Find where the given text appears and provide that cell's center as (x, y) coordinate. 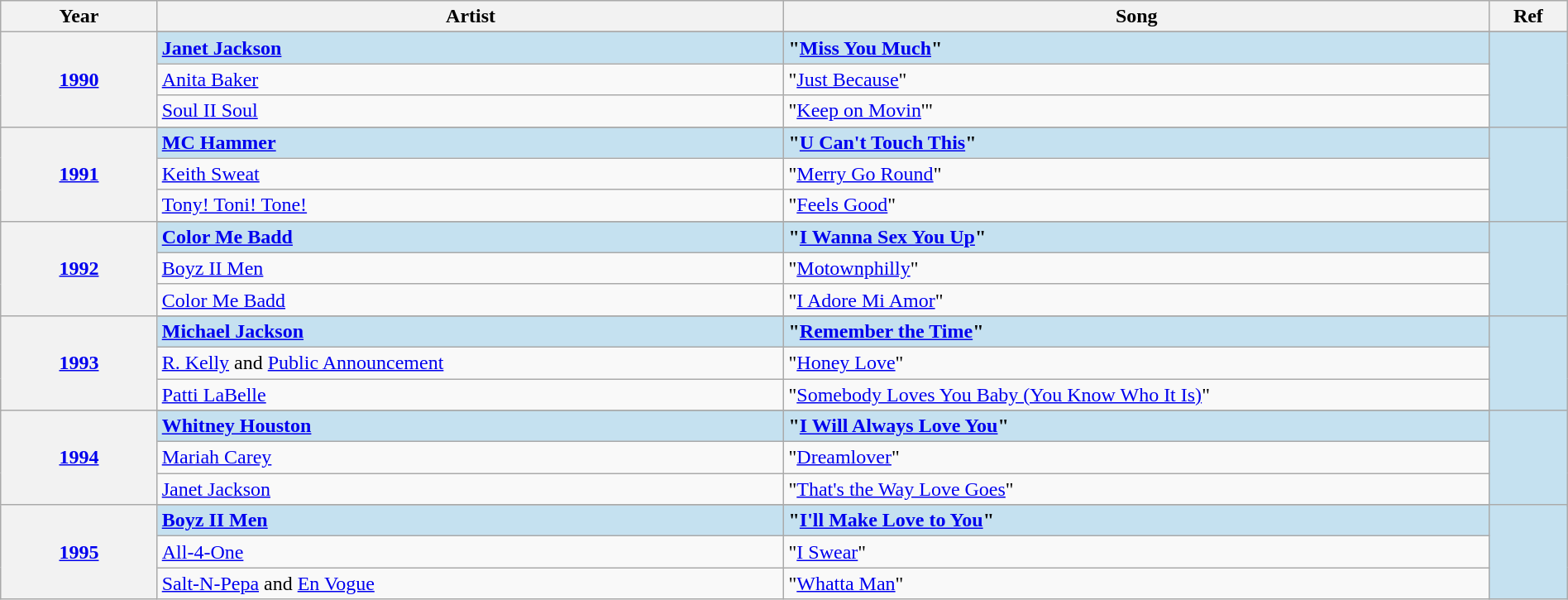
Song (1136, 17)
R. Kelly and Public Announcement (471, 362)
Patti LaBelle (471, 395)
1995 (79, 552)
Salt-N-Pepa and En Vogue (471, 583)
Anita Baker (471, 79)
Mariah Carey (471, 458)
Artist (471, 17)
Year (79, 17)
1990 (79, 79)
"I Adore Mi Amor" (1136, 300)
1991 (79, 174)
1992 (79, 268)
"I Wanna Sex You Up" (1136, 237)
"U Can't Touch This" (1136, 142)
"Dreamlover" (1136, 458)
MC Hammer (471, 142)
"I'll Make Love to You" (1136, 521)
"Feels Good" (1136, 205)
Ref (1528, 17)
Keith Sweat (471, 174)
"Miss You Much" (1136, 48)
"That's the Way Love Goes" (1136, 489)
"Remember the Time" (1136, 331)
Whitney Houston (471, 426)
Tony! Toni! Tone! (471, 205)
All-4-One (471, 552)
"Honey Love" (1136, 362)
"Whatta Man" (1136, 583)
1994 (79, 458)
"I Will Always Love You" (1136, 426)
Soul II Soul (471, 111)
"Somebody Loves You Baby (You Know Who It Is)" (1136, 395)
"I Swear" (1136, 552)
"Just Because" (1136, 79)
"Merry Go Round" (1136, 174)
1993 (79, 362)
Michael Jackson (471, 331)
"Motownphilly" (1136, 268)
"Keep on Movin'" (1136, 111)
